Determine the [X, Y] coordinate at the center of the cell enclosing the given text.  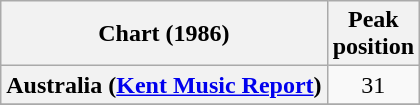
Chart (1986) [164, 34]
31 [373, 85]
Australia (Kent Music Report) [164, 85]
Peakposition [373, 34]
